Extract the [X, Y] coordinate from the center of the cell holding the provided text.  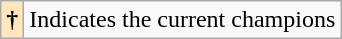
Indicates the current champions [182, 20]
† [12, 20]
